For the text-containing cell, return its midpoint in [x, y] coordinate format. 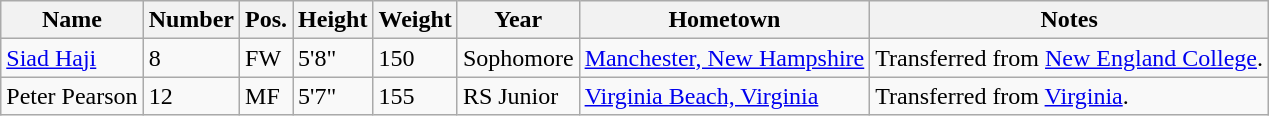
Year [518, 20]
Peter Pearson [72, 96]
Hometown [724, 20]
5'8" [333, 58]
MF [266, 96]
Pos. [266, 20]
RS Junior [518, 96]
Number [191, 20]
FW [266, 58]
12 [191, 96]
Transferred from Virginia. [1070, 96]
Notes [1070, 20]
Virginia Beach, Virginia [724, 96]
155 [415, 96]
Manchester, New Hampshire [724, 58]
Height [333, 20]
Sophomore [518, 58]
8 [191, 58]
5'7" [333, 96]
150 [415, 58]
Transferred from New England College. [1070, 58]
Siad Haji [72, 58]
Name [72, 20]
Weight [415, 20]
